Extract the [X, Y] coordinate from the center of the cell holding the provided text.  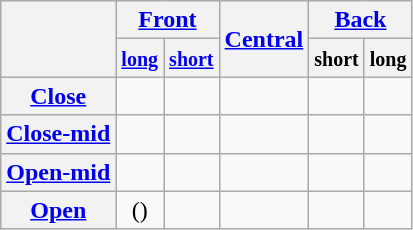
Close-mid [58, 134]
Back [360, 20]
Open-mid [58, 172]
Open [58, 210]
Close [58, 96]
() [140, 210]
Central [264, 39]
Front [168, 20]
